For the text-containing cell, return its midpoint in [X, Y] coordinate format. 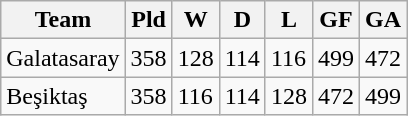
D [242, 20]
Galatasaray [63, 58]
Pld [148, 20]
GF [336, 20]
L [288, 20]
W [196, 20]
Beşiktaş [63, 96]
GA [384, 20]
Team [63, 20]
